Provide the [x, y] coordinate of the cell's center where the given text is located.  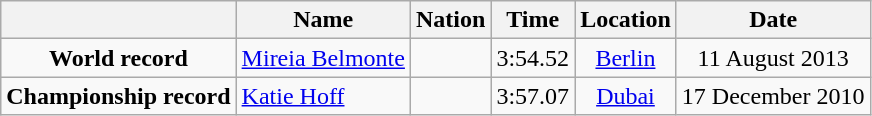
Katie Hoff [323, 96]
Mireia Belmonte [323, 58]
11 August 2013 [773, 58]
Name [323, 20]
3:54.52 [533, 58]
Berlin [626, 58]
Nation [450, 20]
Date [773, 20]
World record [118, 58]
3:57.07 [533, 96]
Time [533, 20]
Dubai [626, 96]
Championship record [118, 96]
17 December 2010 [773, 96]
Location [626, 20]
